Output the [X, Y] coordinate of the center of the cell containing the given text.  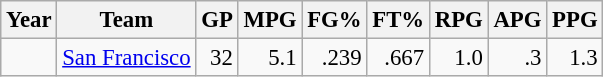
Team [126, 20]
RPG [458, 20]
San Francisco [126, 58]
FT% [398, 20]
GP [217, 20]
5.1 [270, 58]
MPG [270, 20]
.667 [398, 58]
FG% [334, 20]
Year [29, 20]
.3 [518, 58]
PPG [575, 20]
.239 [334, 58]
1.3 [575, 58]
APG [518, 20]
1.0 [458, 58]
32 [217, 58]
